Scan for the cell matching the given text and deliver its (x, y) coordinate at center. 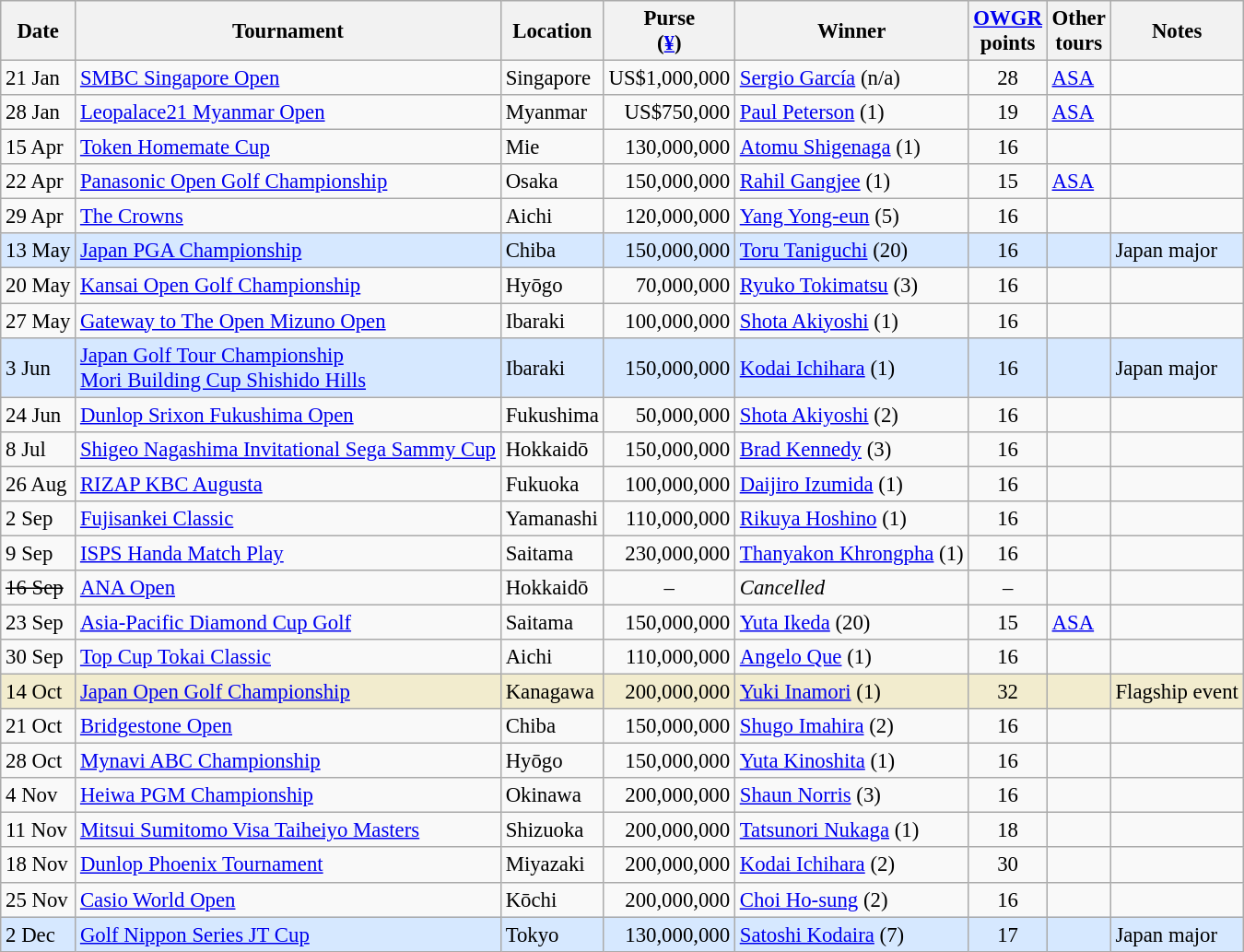
Tokyo (552, 934)
Choi Ho-sung (2) (851, 899)
Cancelled (851, 588)
Token Homemate Cup (288, 147)
SMBC Singapore Open (288, 78)
11 Nov (39, 830)
30 Sep (39, 657)
230,000,000 (669, 553)
Fukuoka (552, 484)
Mie (552, 147)
Leopalace21 Myanmar Open (288, 112)
Mitsui Sumitomo Visa Taiheiyo Masters (288, 830)
20 May (39, 286)
Purse(¥) (669, 31)
Sergio García (n/a) (851, 78)
Myanmar (552, 112)
Panasonic Open Golf Championship (288, 182)
28 Oct (39, 761)
29 Apr (39, 217)
2 Dec (39, 934)
24 Jun (39, 415)
Rahil Gangjee (1) (851, 182)
18 (1008, 830)
Shota Akiyoshi (2) (851, 415)
23 Sep (39, 622)
Kansai Open Golf Championship (288, 286)
Kanagawa (552, 692)
Shaun Norris (3) (851, 795)
Yuki Inamori (1) (851, 692)
9 Sep (39, 553)
16 Sep (39, 588)
27 May (39, 321)
Thanyakon Khrongpha (1) (851, 553)
RIZAP KBC Augusta (288, 484)
14 Oct (39, 692)
Yuta Ikeda (20) (851, 622)
Tournament (288, 31)
ISPS Handa Match Play (288, 553)
25 Nov (39, 899)
22 Apr (39, 182)
3 Jun (39, 367)
Shizuoka (552, 830)
Bridgestone Open (288, 726)
Casio World Open (288, 899)
26 Aug (39, 484)
Rikuya Hoshino (1) (851, 519)
19 (1008, 112)
Miyazaki (552, 865)
Kodai Ichihara (2) (851, 865)
ANA Open (288, 588)
120,000,000 (669, 217)
Japan PGA Championship (288, 252)
Toru Taniguchi (20) (851, 252)
Winner (851, 31)
US$750,000 (669, 112)
Paul Peterson (1) (851, 112)
Okinawa (552, 795)
2 Sep (39, 519)
17 (1008, 934)
Japan Golf Tour ChampionshipMori Building Cup Shishido Hills (288, 367)
30 (1008, 865)
Heiwa PGM Championship (288, 795)
70,000,000 (669, 286)
32 (1008, 692)
Kōchi (552, 899)
Satoshi Kodaira (7) (851, 934)
The Crowns (288, 217)
Kodai Ichihara (1) (851, 367)
Yamanashi (552, 519)
Notes (1177, 31)
28 (1008, 78)
Location (552, 31)
Japan Open Golf Championship (288, 692)
8 Jul (39, 449)
Fujisankei Classic (288, 519)
Othertours (1078, 31)
28 Jan (39, 112)
Dunlop Phoenix Tournament (288, 865)
Fukushima (552, 415)
Daijiro Izumida (1) (851, 484)
21 Jan (39, 78)
Gateway to The Open Mizuno Open (288, 321)
Shigeo Nagashima Invitational Sega Sammy Cup (288, 449)
Date (39, 31)
Yang Yong-eun (5) (851, 217)
Golf Nippon Series JT Cup (288, 934)
Osaka (552, 182)
Flagship event (1177, 692)
Angelo Que (1) (851, 657)
Atomu Shigenaga (1) (851, 147)
Asia-Pacific Diamond Cup Golf (288, 622)
Brad Kennedy (3) (851, 449)
Yuta Kinoshita (1) (851, 761)
50,000,000 (669, 415)
Dunlop Srixon Fukushima Open (288, 415)
OWGRpoints (1008, 31)
13 May (39, 252)
21 Oct (39, 726)
Ryuko Tokimatsu (3) (851, 286)
Top Cup Tokai Classic (288, 657)
Shugo Imahira (2) (851, 726)
Mynavi ABC Championship (288, 761)
18 Nov (39, 865)
Shota Akiyoshi (1) (851, 321)
US$1,000,000 (669, 78)
15 Apr (39, 147)
Tatsunori Nukaga (1) (851, 830)
Singapore (552, 78)
4 Nov (39, 795)
